Identify which cell holds the provided text, then report its [X, Y] central coordinate. 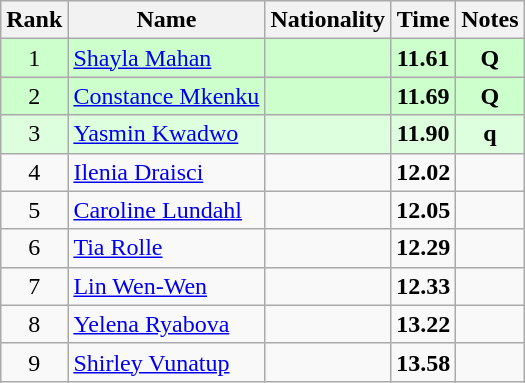
8 [34, 324]
Notes [490, 20]
Yasmin Kwadwo [166, 134]
13.22 [424, 324]
12.29 [424, 248]
Yelena Ryabova [166, 324]
Time [424, 20]
Rank [34, 20]
11.61 [424, 58]
Name [166, 20]
q [490, 134]
13.58 [424, 362]
Constance Mkenku [166, 96]
Shayla Mahan [166, 58]
11.90 [424, 134]
7 [34, 286]
5 [34, 210]
Tia Rolle [166, 248]
1 [34, 58]
Nationality [328, 20]
6 [34, 248]
2 [34, 96]
12.33 [424, 286]
Shirley Vunatup [166, 362]
4 [34, 172]
11.69 [424, 96]
Caroline Lundahl [166, 210]
Ilenia Draisci [166, 172]
Lin Wen-Wen [166, 286]
12.02 [424, 172]
12.05 [424, 210]
9 [34, 362]
3 [34, 134]
